Capture the cell that displays the provided text and extract its (X, Y) central coordinate. 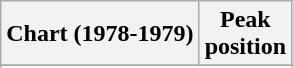
Peakposition (245, 34)
Chart (1978-1979) (100, 34)
